Search for the cell housing the specified text and yield its [x, y] center coordinate. 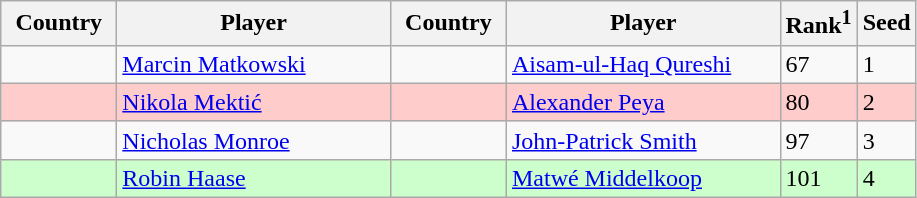
Rank1 [818, 24]
Nicholas Monroe [254, 140]
Alexander Peya [643, 102]
2 [886, 102]
Nikola Mektić [254, 102]
67 [818, 64]
1 [886, 64]
Seed [886, 24]
80 [818, 102]
Marcin Matkowski [254, 64]
4 [886, 178]
101 [818, 178]
3 [886, 140]
Matwé Middelkoop [643, 178]
97 [818, 140]
John-Patrick Smith [643, 140]
Aisam-ul-Haq Qureshi [643, 64]
Robin Haase [254, 178]
